Search for the cell housing the specified text and yield its (x, y) center coordinate. 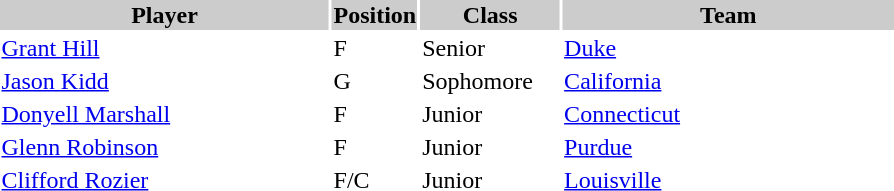
G (375, 81)
California (728, 81)
Connecticut (728, 114)
Purdue (728, 147)
Grant Hill (164, 48)
Donyell Marshall (164, 114)
Player (164, 15)
Class (490, 15)
Team (728, 15)
Position (375, 15)
Duke (728, 48)
Glenn Robinson (164, 147)
Sophomore (490, 81)
Jason Kidd (164, 81)
Senior (490, 48)
